Locate the cell with the specified text and output its [x, y] center coordinate. 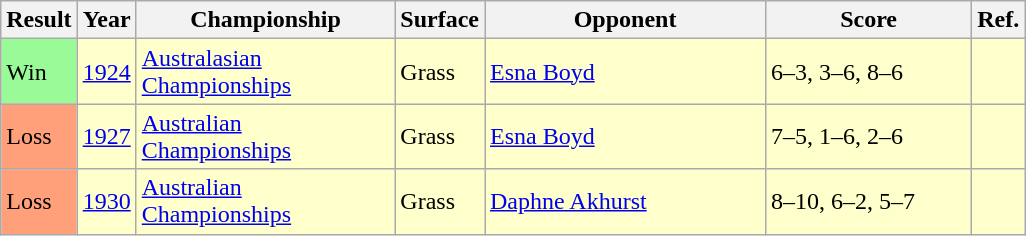
Surface [440, 20]
6–3, 3–6, 8–6 [869, 72]
Australasian Championships [266, 72]
Win [39, 72]
1924 [106, 72]
8–10, 6–2, 5–7 [869, 202]
Result [39, 20]
1927 [106, 136]
7–5, 1–6, 2–6 [869, 136]
1930 [106, 202]
Score [869, 20]
Championship [266, 20]
Year [106, 20]
Opponent [624, 20]
Ref. [998, 20]
Daphne Akhurst [624, 202]
